Determine the (X, Y) coordinate at the center of the cell enclosing the given text.  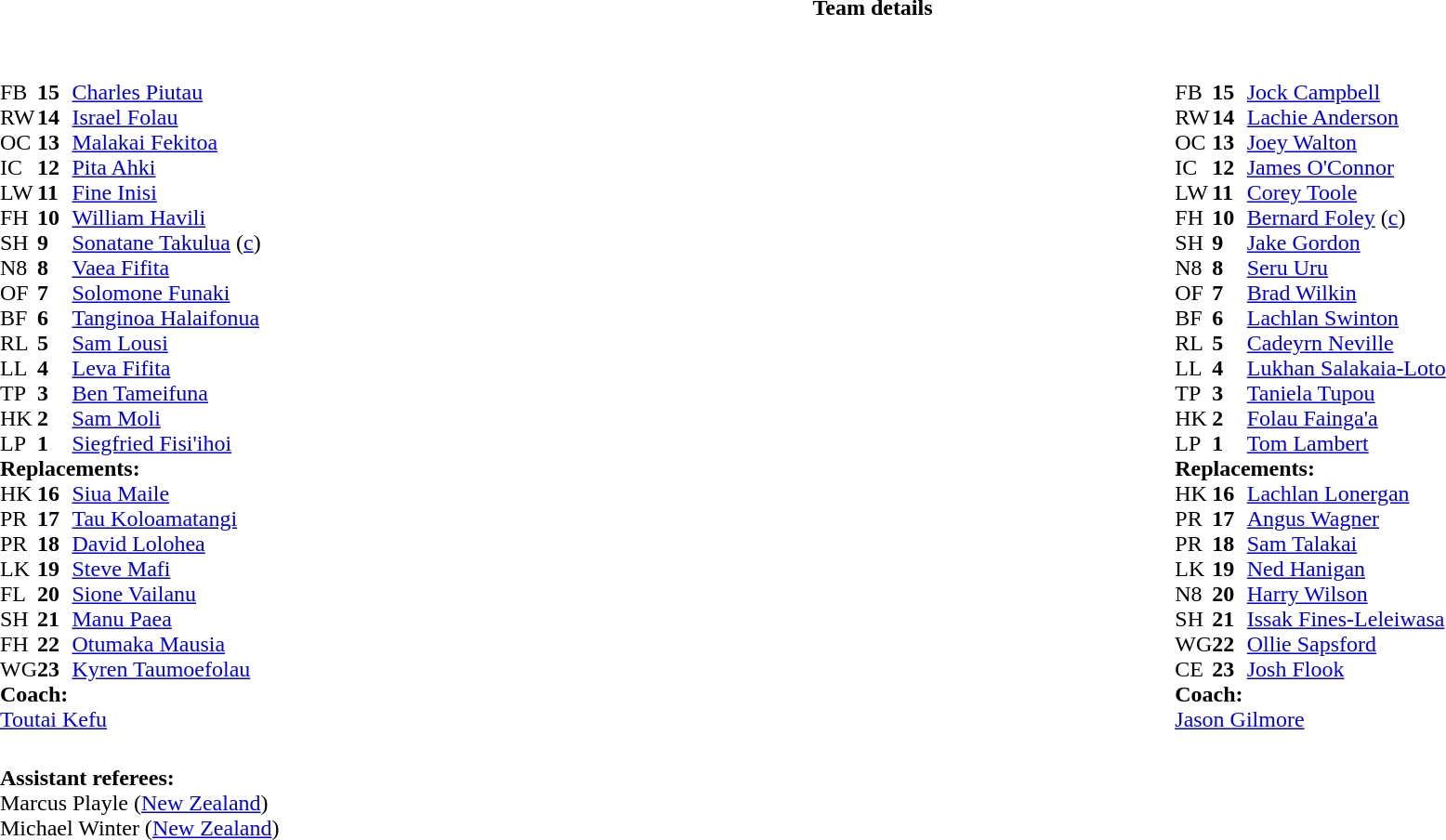
Tom Lambert (1347, 444)
Sam Moli (165, 418)
Corey Toole (1347, 193)
Taniela Tupou (1347, 394)
Ben Tameifuna (165, 394)
Joey Walton (1347, 143)
James O'Connor (1347, 167)
Malakai Fekitoa (165, 143)
Solomone Funaki (165, 294)
Sonatane Takulua (c) (165, 243)
Jake Gordon (1347, 243)
Ned Hanigan (1347, 569)
Charles Piutau (165, 93)
Harry Wilson (1347, 595)
Toutai Kefu (130, 719)
William Havili (165, 217)
Kyren Taumoefolau (165, 669)
Leva Fifita (165, 368)
Issak Fines-Leleiwasa (1347, 619)
Steve Mafi (165, 569)
Sam Lousi (165, 344)
Ollie Sapsford (1347, 645)
Seru Uru (1347, 268)
Sione Vailanu (165, 595)
Israel Folau (165, 117)
Cadeyrn Neville (1347, 344)
Josh Flook (1347, 669)
Siegfried Fisi'ihoi (165, 444)
Pita Ahki (165, 167)
Folau Fainga'a (1347, 418)
FL (19, 595)
Tanginoa Halaifonua (165, 318)
David Lolohea (165, 545)
Jock Campbell (1347, 93)
Siua Maile (165, 494)
Jason Gilmore (1310, 719)
Lachlan Lonergan (1347, 494)
Otumaka Mausia (165, 645)
Fine Inisi (165, 193)
Tau Koloamatangi (165, 518)
Bernard Foley (c) (1347, 217)
Vaea Fifita (165, 268)
Manu Paea (165, 619)
Lachie Anderson (1347, 117)
Angus Wagner (1347, 518)
CE (1193, 669)
Brad Wilkin (1347, 294)
Sam Talakai (1347, 545)
Lachlan Swinton (1347, 318)
Lukhan Salakaia-Loto (1347, 368)
